For the text-containing cell, return its midpoint in (x, y) coordinate format. 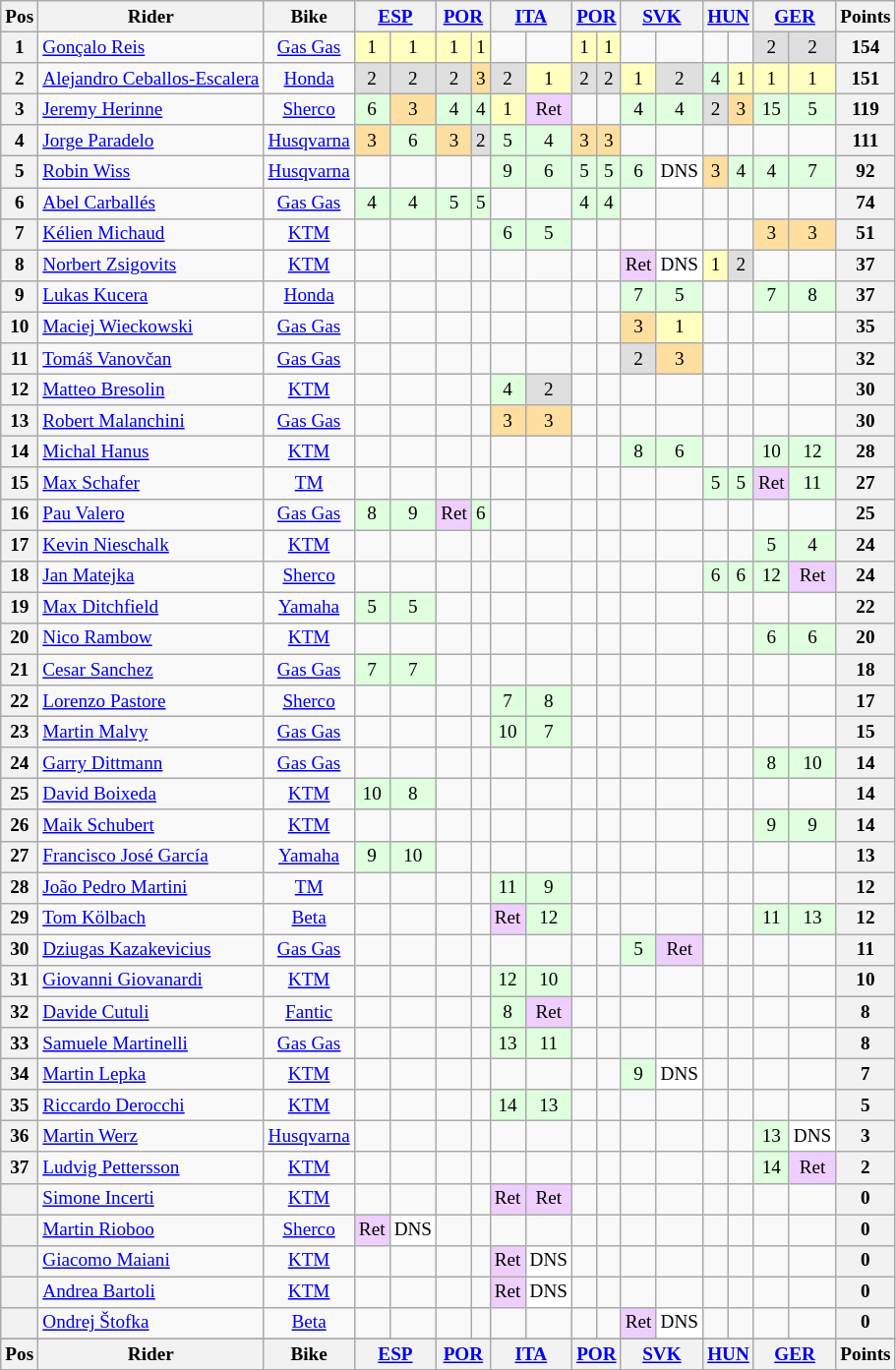
Martin Rioboo (151, 1230)
74 (866, 203)
Martin Werz (151, 1137)
Tomáš Vanovčan (151, 359)
36 (20, 1137)
Maciej Wieckowski (151, 328)
Max Schafer (151, 483)
26 (20, 825)
Jeremy Herinne (151, 109)
Dziugas Kazakevicius (151, 950)
Kevin Nieschalk (151, 545)
Tom Kölbach (151, 919)
Garry Dittmann (151, 763)
Simone Incerti (151, 1199)
João Pedro Martini (151, 887)
19 (20, 608)
Riccardo Derocchi (151, 1105)
Lorenzo Pastore (151, 701)
Andrea Bartoli (151, 1292)
Giovanni Giovanardi (151, 981)
Samuele Martinelli (151, 1043)
119 (866, 109)
Matteo Bresolin (151, 389)
David Boixeda (151, 795)
Ludvig Pettersson (151, 1167)
154 (866, 47)
Alejandro Ceballos-Escalera (151, 79)
Giacomo Maiani (151, 1261)
111 (866, 141)
Maik Schubert (151, 825)
Lukas Kucera (151, 296)
Pau Valero (151, 514)
Ondrej Štofka (151, 1323)
Cesar Sanchez (151, 670)
Robin Wiss (151, 172)
Nico Rambow (151, 638)
21 (20, 670)
Kélien Michaud (151, 234)
Gonçalo Reis (151, 47)
16 (20, 514)
23 (20, 732)
151 (866, 79)
Francisco José García (151, 857)
Abel Carballés (151, 203)
51 (866, 234)
Robert Malanchini (151, 421)
Martin Lepka (151, 1074)
Fantic (309, 1012)
Martin Malvy (151, 732)
Jan Matejka (151, 576)
Jorge Paradelo (151, 141)
Michal Hanus (151, 452)
29 (20, 919)
31 (20, 981)
34 (20, 1074)
Norbert Zsigovits (151, 266)
33 (20, 1043)
92 (866, 172)
Max Ditchfield (151, 608)
Davide Cutuli (151, 1012)
